Capture the cell that displays the provided text and extract its [x, y] central coordinate. 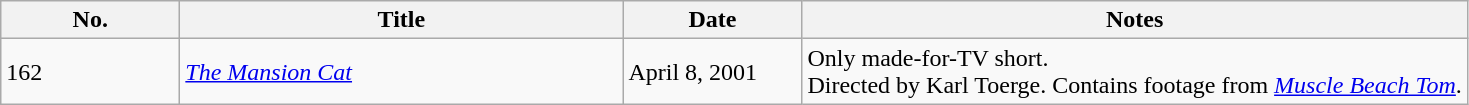
April 8, 2001 [712, 72]
No. [90, 20]
Date [712, 20]
162 [90, 72]
Only made-for-TV short.Directed by Karl Toerge. Contains footage from Muscle Beach Tom. [1134, 72]
The Mansion Cat [402, 72]
Title [402, 20]
Notes [1134, 20]
